From the cell containing the given text, extract its center point as [X, Y] coordinate. 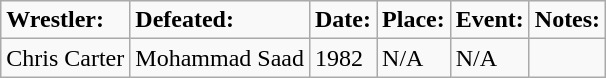
Mohammad Saad [220, 58]
Wrestler: [66, 20]
Chris Carter [66, 58]
Event: [490, 20]
Place: [414, 20]
Defeated: [220, 20]
Date: [342, 20]
1982 [342, 58]
Notes: [567, 20]
